Return [x, y] of the center of cell containing provided text 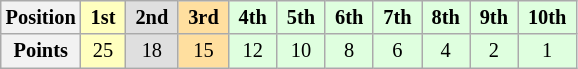
8th [446, 17]
2nd [152, 17]
Position [41, 17]
7th [397, 17]
25 [104, 51]
1st [104, 17]
5th [301, 17]
Points [41, 51]
9th [494, 17]
4 [446, 51]
12 [253, 51]
4th [253, 17]
10 [301, 51]
3rd [203, 17]
8 [349, 51]
6 [397, 51]
1 [547, 51]
6th [349, 17]
15 [203, 51]
18 [152, 51]
10th [547, 17]
2 [494, 51]
